Identify which cell holds the provided text, then report its [x, y] central coordinate. 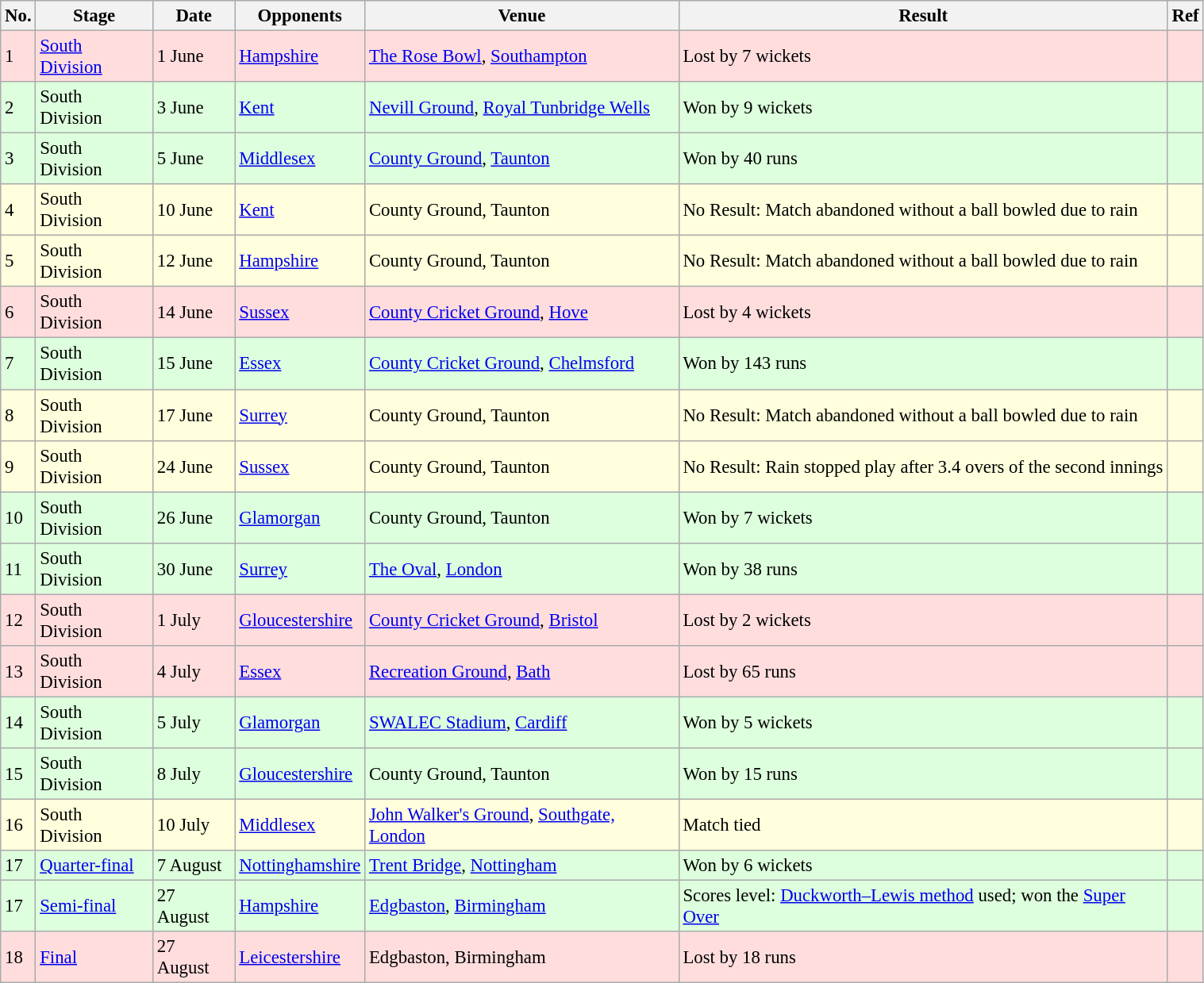
1 July [194, 620]
Lost by 18 runs [923, 957]
18 [18, 957]
1 [18, 57]
Won by 6 wickets [923, 866]
Recreation Ground, Bath [522, 671]
8 July [194, 774]
Stage [94, 16]
Lost by 7 wickets [923, 57]
The Oval, London [522, 568]
6 [18, 313]
No. [18, 16]
10 [18, 517]
Match tied [923, 825]
Won by 5 wickets [923, 722]
Scores level: Duckworth–Lewis method used; won the Super Over [923, 906]
10 June [194, 209]
1 June [194, 57]
The Rose Bowl, Southampton [522, 57]
10 July [194, 825]
11 [18, 568]
Won by 38 runs [923, 568]
Opponents [300, 16]
12 June [194, 262]
Final [94, 957]
16 [18, 825]
Won by 7 wickets [923, 517]
Won by 15 runs [923, 774]
9 [18, 467]
5 [18, 262]
Nottinghamshire [300, 866]
3 June [194, 108]
14 June [194, 313]
Nevill Ground, Royal Tunbridge Wells [522, 108]
Lost by 4 wickets [923, 313]
15 [18, 774]
8 [18, 416]
Leicestershire [300, 957]
Quarter-final [94, 866]
Lost by 65 runs [923, 671]
Date [194, 16]
15 June [194, 363]
Won by 9 wickets [923, 108]
John Walker's Ground, Southgate, London [522, 825]
7 [18, 363]
5 July [194, 722]
Venue [522, 16]
County Cricket Ground, Chelmsford [522, 363]
30 June [194, 568]
County Cricket Ground, Hove [522, 313]
Ref [1186, 16]
5 June [194, 159]
14 [18, 722]
No Result: Rain stopped play after 3.4 overs of the second innings [923, 467]
Semi-final [94, 906]
Result [923, 16]
24 June [194, 467]
26 June [194, 517]
12 [18, 620]
3 [18, 159]
17 June [194, 416]
Lost by 2 wickets [923, 620]
13 [18, 671]
SWALEC Stadium, Cardiff [522, 722]
Trent Bridge, Nottingham [522, 866]
4 [18, 209]
7 August [194, 866]
4 July [194, 671]
Won by 40 runs [923, 159]
2 [18, 108]
County Cricket Ground, Bristol [522, 620]
Won by 143 runs [923, 363]
